For the text-containing cell, return its midpoint in [X, Y] coordinate format. 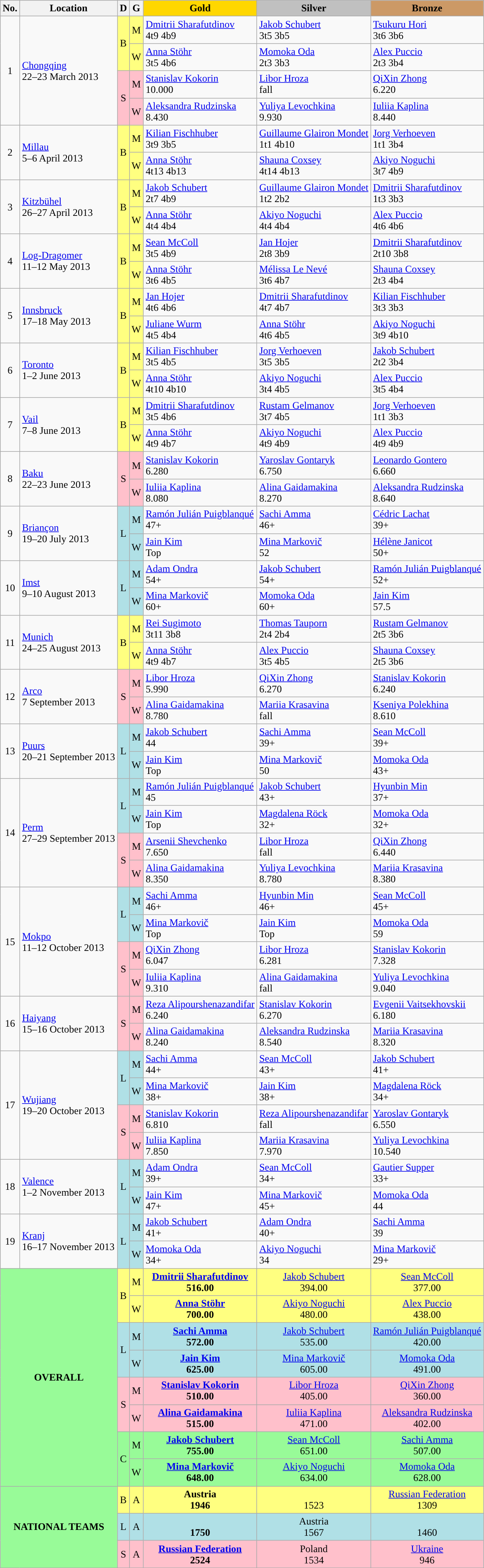
10 [10, 588]
Alina Gaidamakina fall [314, 982]
Alina Gaidamakina 8.350 [200, 874]
Momoka Oda 44 [427, 1200]
Stanislav Kokorin 6.240 [427, 683]
Magdalena Röck 34+ [427, 1091]
Anna Stöhr 3t5 4b6 [200, 57]
15 [10, 942]
Jakob Schubert 54+ [314, 574]
Yuliya Levochkina 8.780 [314, 874]
Mariia Krasavina 7.970 [314, 1145]
Mina Markovič 38+ [200, 1091]
Stanislav Kokorin 510.00 [200, 1391]
Momoka Oda 491.00 [427, 1364]
1750 [200, 1527]
Jain Kim 47+ [200, 1200]
Rustam Gelmanov 3t7 4b5 [314, 411]
Arsenii Shevchenko 7.650 [200, 847]
Stanislav Kokorin 10.000 [200, 85]
Sean McColl 651.00 [314, 1445]
QiXin Zhong 6.047 [200, 956]
Sean McColl 39+ [427, 737]
Akiyo Noguchi 4t4 4b4 [314, 220]
D [123, 8]
1523 [314, 1499]
Sean McColl 377.00 [427, 1282]
Innsbruck 17–18 May 2013 [69, 315]
Iuliia Kaplina 471.00 [314, 1418]
Akiyo Noguchi 3t9 4b10 [427, 329]
Adam Ondra 54+ [200, 574]
Silver [314, 8]
Yuliya Levochkina 9.930 [314, 111]
Russian Federation 1309 [427, 1499]
1 [10, 71]
Aleksandra Rudzinska 8.430 [200, 111]
Rei Sugimoto 3t11 3b8 [200, 628]
Toronto 1–2 June 2013 [69, 370]
Mina Markovič 52 [314, 547]
11 [10, 642]
13 [10, 751]
Imst 9–10 August 2013 [69, 588]
Evgenii Vaitsekhovskii 6.180 [427, 1010]
Sean McColl 45+ [427, 901]
Anna Stöhr 4t6 4b5 [314, 329]
Kseniya Polekhina 8.610 [427, 710]
Sean McColl 43+ [314, 1064]
Jain Kim 38+ [314, 1091]
Momoka Oda 34+ [200, 1255]
Tsukuru Hori 3t6 3b6 [427, 30]
Mina Markovič 29+ [427, 1255]
Alina Gaidamakina 8.780 [200, 710]
Dmitrii Sharafutdinov 1t3 3b3 [427, 193]
Akiyo Noguchi 4t9 4b9 [314, 438]
Kilian Fischhuber 3t9 3b5 [200, 139]
Stanislav Kokorin 6.280 [200, 465]
Poland 1534 [314, 1554]
G [136, 8]
Hélène Janicot 50+ [427, 547]
Anna Stöhr 4t10 4b10 [200, 384]
Juliane Wurm 4t5 4b4 [200, 329]
QiXin Zhong 6.220 [427, 85]
Libor Hroza 405.00 [314, 1391]
Yuliya Levochkina 9.040 [427, 982]
Chongqing 22–23 March 2013 [69, 71]
Mina Markovič Top [200, 928]
Alex Puccio 3t5 4b4 [427, 384]
Magdalena Röck 32+ [314, 819]
Momoka Oda 60+ [314, 602]
Momoka Oda 32+ [427, 819]
Baku 22–23 June 2013 [69, 479]
Kilian Fischhuber 3t5 4b5 [200, 356]
19 [10, 1241]
Jakob Schubert 2t7 4b9 [200, 193]
Adam Ondra 40+ [314, 1227]
Sachi Amma 507.00 [427, 1445]
Arco 7 September 2013 [69, 697]
QiXin Zhong 6.270 [314, 683]
Alex Puccio 4t6 4b6 [427, 220]
Yaroslav Gontaryk 6.750 [314, 465]
Stanislav Kokorin 7.328 [427, 956]
Ukraine 946 [427, 1554]
Momoka Oda 59 [427, 928]
Vail 7–8 June 2013 [69, 425]
Shauna Coxsey 2t3 4b4 [427, 274]
Alina Gaidamakina 8.240 [200, 1037]
Alex Puccio 438.00 [427, 1309]
Mokpo 11–12 October 2013 [69, 942]
Hyunbin Min 37+ [427, 792]
Alex Puccio 2t3 3b4 [427, 57]
Akiyo Noguchi 634.00 [314, 1473]
Dmitrii Sharafutdinov 4t9 4b9 [200, 30]
Sean McColl 34+ [314, 1173]
Jorg Verhoeven 1t1 3b3 [427, 411]
Thomas Tauporn 2t4 2b4 [314, 628]
Yuliya Levochkina 10.540 [427, 1145]
Jan Hojer 4t6 4b6 [200, 302]
Anna Stöhr 3t6 4b5 [200, 274]
17 [10, 1105]
Rustam Gelmanov 2t5 3b6 [427, 628]
Shauna Coxsey 4t14 4b13 [314, 166]
Libor Hroza 5.990 [200, 683]
Aleksandra Rudzinska 8.540 [314, 1037]
Alina Gaidamakina 515.00 [200, 1418]
Log-Dragomer 11–12 May 2013 [69, 261]
Anna Stöhr 700.00 [200, 1309]
Yaroslav Gontaryk 6.550 [427, 1119]
Jakob Schubert 3t5 3b5 [314, 30]
Gold [200, 8]
Iuliia Kaplina 7.850 [200, 1145]
Reza Alipourshenazandifar 6.240 [200, 1010]
QiXin Zhong 6.440 [427, 847]
Mariia Krasavina fall [314, 710]
Libor Hroza 6.281 [314, 956]
Akiyo Noguchi 3t7 4b9 [427, 166]
Dmitrii Sharafutdinov 2t10 3b8 [427, 248]
Mina Markovič 648.00 [200, 1473]
Ramón Julián Puigblanqué 45 [200, 792]
Alex Puccio 4t9 4b9 [427, 438]
3 [10, 207]
1460 [427, 1527]
Aleksandra Rudzinska 8.640 [427, 493]
No. [10, 8]
Iuliia Kaplina 8.080 [200, 493]
Dmitrii Sharafutdinov 4t7 4b7 [314, 302]
5 [10, 315]
Location [69, 8]
Stanislav Kokorin 6.270 [314, 1010]
Jorg Verhoeven 1t1 3b4 [427, 139]
Mélissa Le Nevé 3t6 4b7 [314, 274]
Jakob Schubert 44 [200, 737]
QiXin Zhong 360.00 [427, 1391]
Jan Hojer 2t8 3b9 [314, 248]
Mina Markovič 60+ [200, 602]
Mina Markovič 45+ [314, 1200]
Russian Federation 2524 [200, 1554]
Sachi Amma 44+ [200, 1064]
Kilian Fischhuber 3t3 3b3 [427, 302]
C [123, 1459]
Akiyo Noguchi 34 [314, 1255]
Iuliia Kaplina 8.440 [427, 111]
Sachi Amma 39 [427, 1227]
Momoka Oda 2t3 3b3 [314, 57]
16 [10, 1023]
4 [10, 261]
Alina Gaidamakina 8.270 [314, 493]
Perm 27–29 September 2013 [69, 833]
18 [10, 1186]
Reza Alipourshenazandifar fall [314, 1119]
Jakob Schubert 755.00 [200, 1445]
Ramón Julián Puigblanqué 47+ [200, 520]
6 [10, 370]
Mina Markovič 50 [314, 765]
Anna Stöhr 4t4 4b4 [200, 220]
Jorg Verhoeven 3t5 3b5 [314, 356]
Jain Kim 57.5 [427, 602]
Kranj 16–17 November 2013 [69, 1241]
Kitzbühel 26–27 April 2013 [69, 207]
Munich 24–25 August 2013 [69, 642]
Cédric Lachat 39+ [427, 520]
Mariia Krasavina 8.380 [427, 874]
Valence 1–2 November 2013 [69, 1186]
Akiyo Noguchi 480.00 [314, 1309]
OVERALL [59, 1377]
Hyunbin Min 46+ [314, 901]
Dmitrii Sharafutdinov 3t5 4b6 [200, 411]
8 [10, 479]
Alex Puccio 3t5 4b5 [314, 656]
Haiyang 15–16 October 2013 [69, 1023]
Bronze [427, 8]
Mariia Krasavina 8.320 [427, 1037]
Mina Markovič 605.00 [314, 1364]
Momoka Oda 43+ [427, 765]
Austria 1946 [200, 1499]
Aleksandra Rudzinska 402.00 [427, 1418]
12 [10, 697]
Gautier Supper 33+ [427, 1173]
Ramón Julián Puigblanqué 52+ [427, 574]
Sean McColl 3t5 4b9 [200, 248]
Ramón Julián Puigblanqué 420.00 [427, 1336]
Millau 5–6 April 2013 [69, 152]
Jakob Schubert 535.00 [314, 1336]
Stanislav Kokorin 6.810 [200, 1119]
Shauna Coxsey 2t5 3b6 [427, 656]
Puurs 20–21 September 2013 [69, 751]
Jakob Schubert 43+ [314, 792]
Austria 1567 [314, 1527]
Anna Stöhr 4t13 4b13 [200, 166]
Momoka Oda 628.00 [427, 1473]
7 [10, 425]
14 [10, 833]
Jain Kim 625.00 [200, 1364]
Leonardo Gontero 6.660 [427, 465]
2 [10, 152]
Jakob Schubert 2t2 3b4 [427, 356]
9 [10, 533]
Jakob Schubert 394.00 [314, 1282]
Briançon 19–20 July 2013 [69, 533]
Adam Ondra 39+ [200, 1173]
Dmitrii Sharafutdinov 516.00 [200, 1282]
Akiyo Noguchi 3t4 4b5 [314, 384]
Guillaume Glairon Mondet 1t1 4b10 [314, 139]
Iuliia Kaplina 9.310 [200, 982]
Wujiang 19–20 October 2013 [69, 1105]
Sachi Amma 39+ [314, 737]
NATIONAL TEAMS [59, 1527]
Sachi Amma 572.00 [200, 1336]
Guillaume Glairon Mondet 1t2 2b2 [314, 193]
